Output the [X, Y] coordinate of the center of the cell containing the given text.  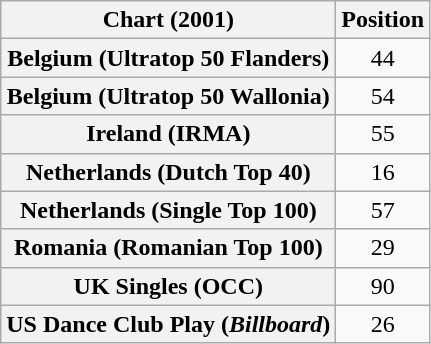
90 [383, 286]
US Dance Club Play (Billboard) [168, 324]
Position [383, 20]
16 [383, 172]
Romania (Romanian Top 100) [168, 248]
Netherlands (Single Top 100) [168, 210]
55 [383, 134]
29 [383, 248]
Netherlands (Dutch Top 40) [168, 172]
57 [383, 210]
Belgium (Ultratop 50 Flanders) [168, 58]
Chart (2001) [168, 20]
Belgium (Ultratop 50 Wallonia) [168, 96]
54 [383, 96]
Ireland (IRMA) [168, 134]
44 [383, 58]
UK Singles (OCC) [168, 286]
26 [383, 324]
